Return [X, Y] of the center of cell containing provided text 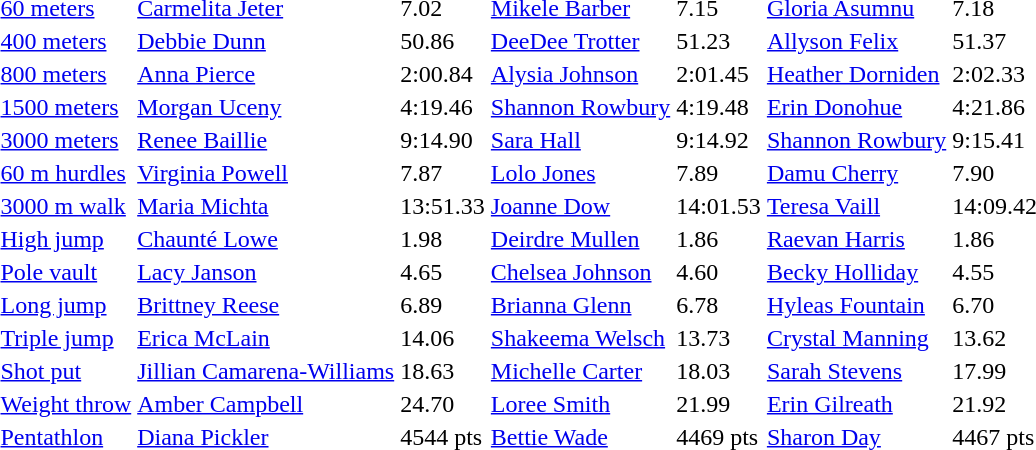
Raevan Harris [856, 239]
Deirdre Mullen [580, 239]
Brianna Glenn [580, 305]
Amber Campbell [266, 404]
Sarah Stevens [856, 371]
51.23 [719, 41]
Anna Pierce [266, 74]
7.87 [443, 173]
Becky Holliday [856, 272]
Shakeema Welsch [580, 338]
Chaunté Lowe [266, 239]
1.98 [443, 239]
Lacy Janson [266, 272]
Hyleas Fountain [856, 305]
1.86 [719, 239]
Erin Donohue [856, 107]
Alysia Johnson [580, 74]
Crystal Manning [856, 338]
14.06 [443, 338]
Erin Gilreath [856, 404]
4.65 [443, 272]
4.60 [719, 272]
6.89 [443, 305]
Renee Baillie [266, 140]
13:51.33 [443, 206]
14:01.53 [719, 206]
Teresa Vaill [856, 206]
Erica McLain [266, 338]
Virginia Powell [266, 173]
Joanne Dow [580, 206]
Chelsea Johnson [580, 272]
Sara Hall [580, 140]
9:14.90 [443, 140]
Maria Michta [266, 206]
Damu Cherry [856, 173]
13.73 [719, 338]
21.99 [719, 404]
Jillian Camarena-Williams [266, 371]
50.86 [443, 41]
2:01.45 [719, 74]
24.70 [443, 404]
Brittney Reese [266, 305]
18.63 [443, 371]
Michelle Carter [580, 371]
4:19.46 [443, 107]
7.89 [719, 173]
Lolo Jones [580, 173]
Morgan Uceny [266, 107]
9:14.92 [719, 140]
Allyson Felix [856, 41]
2:00.84 [443, 74]
DeeDee Trotter [580, 41]
Heather Dorniden [856, 74]
18.03 [719, 371]
6.78 [719, 305]
4:19.48 [719, 107]
Debbie Dunn [266, 41]
Loree Smith [580, 404]
